Locate the cell with the specified text and output its (x, y) center coordinate. 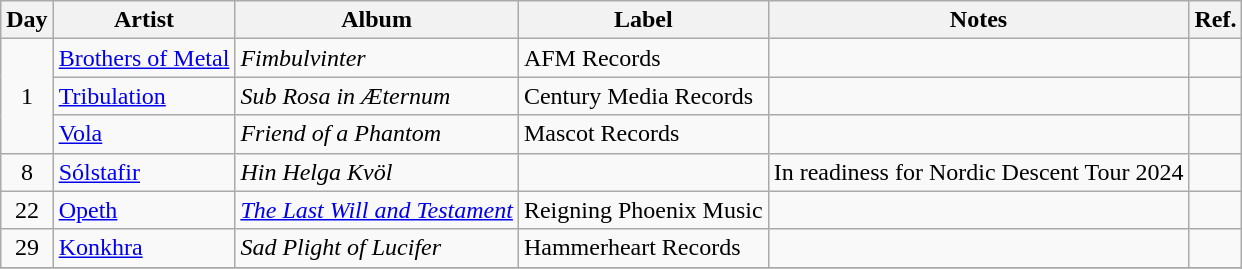
22 (27, 210)
8 (27, 172)
Mascot Records (643, 134)
Ref. (1216, 20)
29 (27, 248)
Konkhra (144, 248)
Opeth (144, 210)
In readiness for Nordic Descent Tour 2024 (978, 172)
Sad Plight of Lucifer (377, 248)
Sólstafir (144, 172)
Vola (144, 134)
Day (27, 20)
The Last Will and Testament (377, 210)
AFM Records (643, 58)
Sub Rosa in Æternum (377, 96)
Friend of a Phantom (377, 134)
Brothers of Metal (144, 58)
Fimbulvinter (377, 58)
Notes (978, 20)
Tribulation (144, 96)
1 (27, 96)
Century Media Records (643, 96)
Artist (144, 20)
Label (643, 20)
Hin Helga Kvöl (377, 172)
Album (377, 20)
Hammerheart Records (643, 248)
Reigning Phoenix Music (643, 210)
